Capture the cell that displays the provided text and extract its (X, Y) central coordinate. 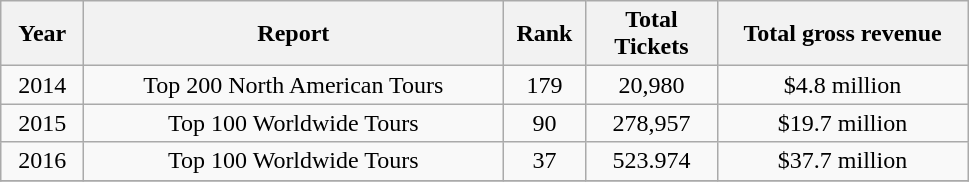
Report (294, 34)
179 (544, 85)
Total Tickets (652, 34)
Total gross revenue (842, 34)
$4.8 million (842, 85)
2015 (42, 123)
Top 200 North American Tours (294, 85)
90 (544, 123)
$37.7 million (842, 161)
523.974 (652, 161)
Rank (544, 34)
37 (544, 161)
Year (42, 34)
278,957 (652, 123)
2016 (42, 161)
$19.7 million (842, 123)
2014 (42, 85)
20,980 (652, 85)
